Output the [X, Y] coordinate of the center of the cell containing the given text.  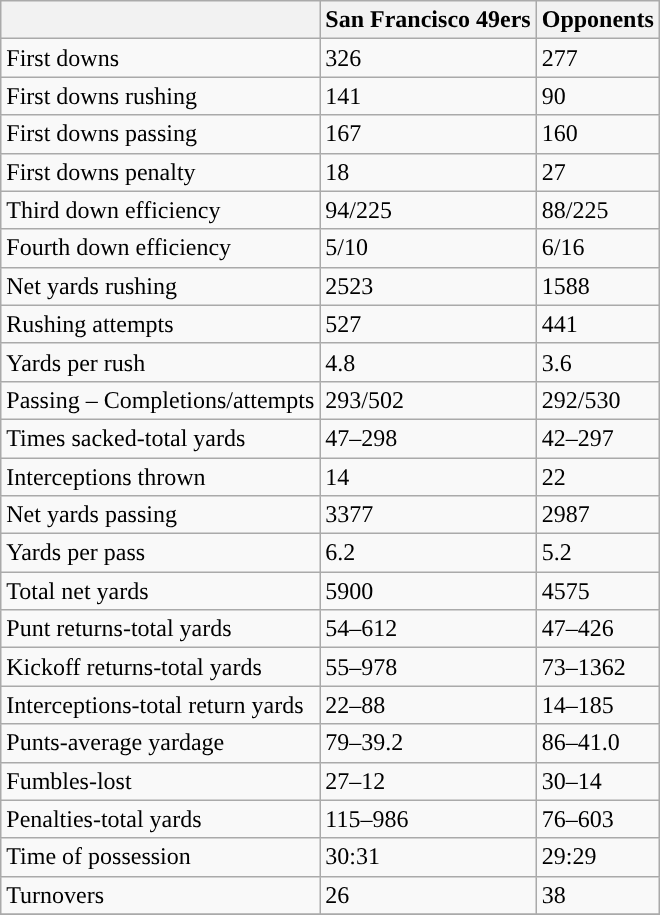
Passing – Completions/attempts [160, 400]
Interceptions thrown [160, 477]
6.2 [428, 553]
167 [428, 134]
160 [598, 134]
First downs rushing [160, 96]
73–1362 [598, 667]
292/530 [598, 400]
5/10 [428, 248]
First downs [160, 58]
76–603 [598, 819]
47–426 [598, 629]
293/502 [428, 400]
Fourth down efficiency [160, 248]
5900 [428, 591]
55–978 [428, 667]
Net yards rushing [160, 286]
88/225 [598, 210]
86–41.0 [598, 743]
Interceptions-total return yards [160, 705]
4575 [598, 591]
22 [598, 477]
29:29 [598, 857]
Rushing attempts [160, 324]
18 [428, 172]
3.6 [598, 362]
441 [598, 324]
Times sacked-total yards [160, 438]
Punt returns-total yards [160, 629]
3377 [428, 515]
14 [428, 477]
277 [598, 58]
30–14 [598, 781]
30:31 [428, 857]
90 [598, 96]
47–298 [428, 438]
Kickoff returns-total yards [160, 667]
26 [428, 895]
Net yards passing [160, 515]
Turnovers [160, 895]
San Francisco 49ers [428, 20]
326 [428, 58]
First downs penalty [160, 172]
22–88 [428, 705]
94/225 [428, 210]
14–185 [598, 705]
First downs passing [160, 134]
Penalties-total yards [160, 819]
Yards per pass [160, 553]
Punts-average yardage [160, 743]
Opponents [598, 20]
Time of possession [160, 857]
27–12 [428, 781]
Fumbles-lost [160, 781]
Third down efficiency [160, 210]
6/16 [598, 248]
38 [598, 895]
79–39.2 [428, 743]
Total net yards [160, 591]
527 [428, 324]
Yards per rush [160, 362]
141 [428, 96]
5.2 [598, 553]
2987 [598, 515]
1588 [598, 286]
115–986 [428, 819]
4.8 [428, 362]
27 [598, 172]
54–612 [428, 629]
2523 [428, 286]
42–297 [598, 438]
